Capture the cell that displays the provided text and extract its [x, y] central coordinate. 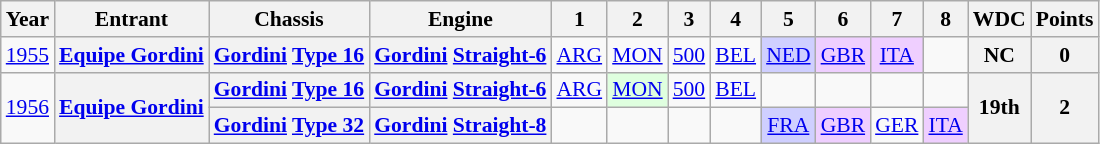
8 [945, 19]
Points [1065, 19]
GER [896, 126]
Year [28, 19]
NC [1000, 55]
0 [1065, 55]
1956 [28, 108]
5 [788, 19]
Gordini Straight-8 [460, 126]
4 [736, 19]
WDC [1000, 19]
19th [1000, 108]
1 [579, 19]
1955 [28, 55]
FRA [788, 126]
6 [844, 19]
3 [690, 19]
Chassis [289, 19]
Gordini Type 32 [289, 126]
7 [896, 19]
Engine [460, 19]
NED [788, 55]
Entrant [132, 19]
